Scan for the cell matching the given text and deliver its [X, Y] coordinate at center. 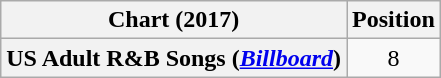
Chart (2017) [174, 20]
8 [394, 58]
Position [394, 20]
US Adult R&B Songs (Billboard) [174, 58]
